Pinpoint the cell where the given text exists, returning its (x, y) midpoint coordinate. 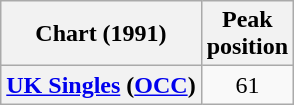
Chart (1991) (101, 34)
61 (247, 85)
UK Singles (OCC) (101, 85)
Peakposition (247, 34)
